Search for the cell housing the specified text and yield its (x, y) center coordinate. 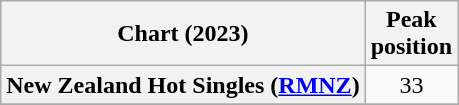
Peakposition (411, 34)
New Zealand Hot Singles (RMNZ) (183, 85)
33 (411, 85)
Chart (2023) (183, 34)
